Capture the cell that displays the provided text and extract its (x, y) central coordinate. 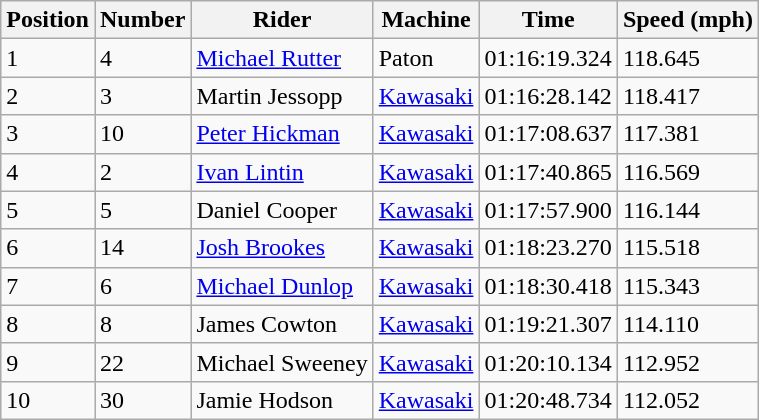
118.645 (688, 58)
Daniel Cooper (282, 210)
118.417 (688, 96)
116.144 (688, 210)
Michael Rutter (282, 58)
Martin Jessopp (282, 96)
30 (142, 400)
Josh Brookes (282, 248)
01:16:28.142 (548, 96)
Michael Dunlop (282, 286)
01:17:57.900 (548, 210)
117.381 (688, 134)
Speed (mph) (688, 20)
01:19:21.307 (548, 324)
Machine (426, 20)
01:17:40.865 (548, 172)
01:18:23.270 (548, 248)
Rider (282, 20)
01:20:10.134 (548, 362)
115.343 (688, 286)
Ivan Lintin (282, 172)
22 (142, 362)
Michael Sweeney (282, 362)
112.052 (688, 400)
01:16:19.324 (548, 58)
Jamie Hodson (282, 400)
115.518 (688, 248)
112.952 (688, 362)
14 (142, 248)
114.110 (688, 324)
1 (48, 58)
7 (48, 286)
9 (48, 362)
116.569 (688, 172)
Position (48, 20)
01:17:08.637 (548, 134)
01:18:30.418 (548, 286)
Paton (426, 58)
James Cowton (282, 324)
Time (548, 20)
Peter Hickman (282, 134)
Number (142, 20)
01:20:48.734 (548, 400)
